Return (x, y) of the center of cell containing provided text 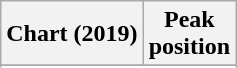
Chart (2019) (72, 34)
Peakposition (189, 34)
